From the cell containing the given text, extract its center point as (x, y) coordinate. 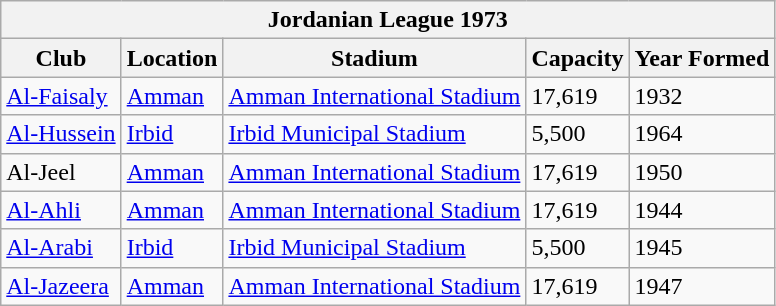
Al-Jeel (61, 172)
Location (172, 58)
Al-Hussein (61, 134)
Jordanian League 1973 (388, 20)
Al-Ahli (61, 210)
Al-Faisaly (61, 96)
1932 (702, 96)
1945 (702, 248)
Al-Jazeera (61, 286)
Club (61, 58)
1964 (702, 134)
1944 (702, 210)
Year Formed (702, 58)
1947 (702, 286)
Al-Arabi (61, 248)
1950 (702, 172)
Stadium (374, 58)
Capacity (578, 58)
